Search for the cell housing the specified text and yield its (x, y) center coordinate. 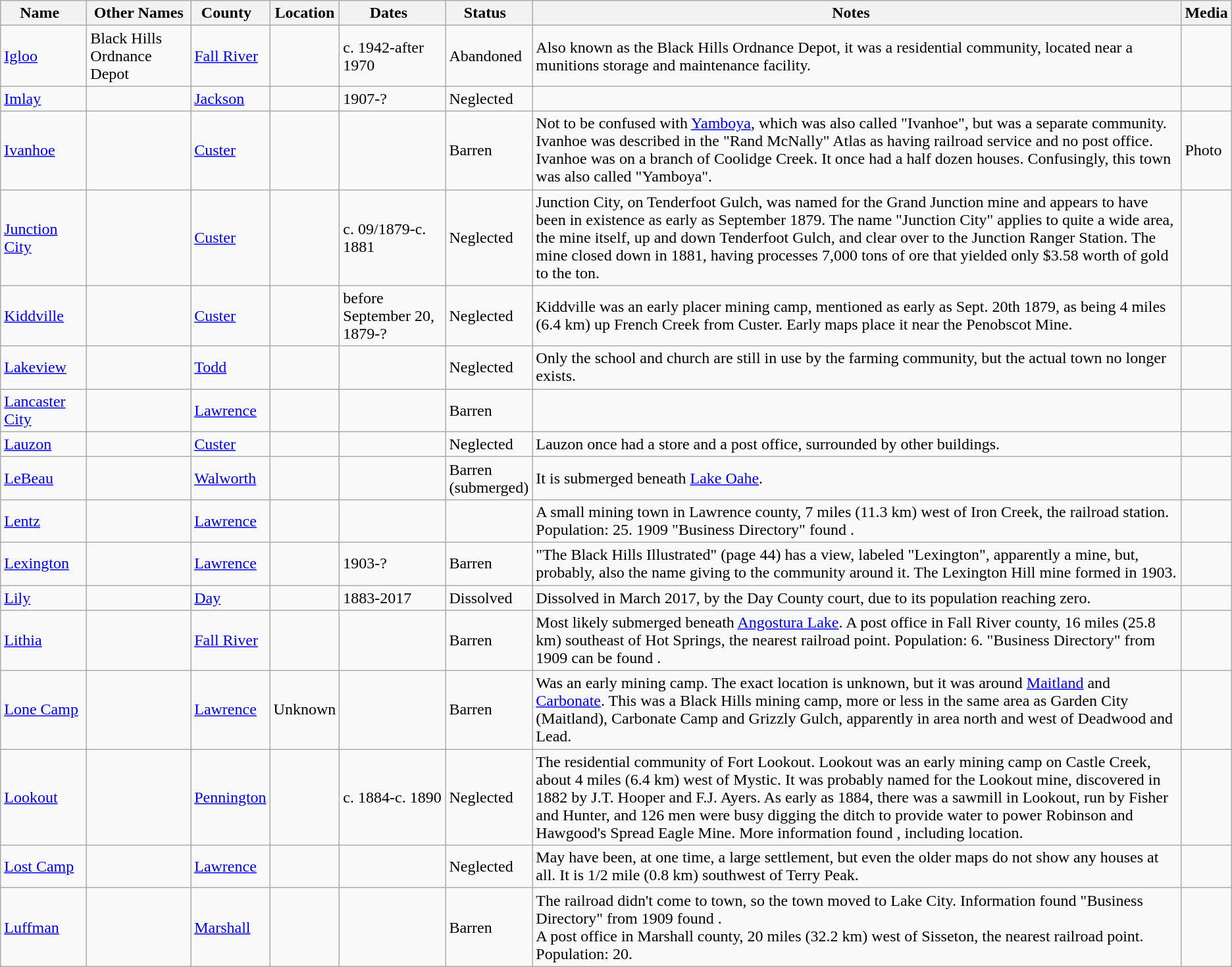
Todd (230, 367)
1903-? (392, 563)
Lauzon once had a store and a post office, surrounded by other buildings. (857, 444)
Kiddville (43, 316)
Day (230, 598)
1907-? (392, 99)
Unknown (305, 710)
Walworth (230, 478)
Abandoned (489, 56)
Lakeview (43, 367)
Dissolved (489, 598)
Lentz (43, 521)
A small mining town in Lawrence county, 7 miles (11.3 km) west of Iron Creek, the railroad station. Population: 25. 1909 "Business Directory" found . (857, 521)
Lithia (43, 641)
Dissolved in March 2017, by the Day County court, due to its population reaching zero. (857, 598)
Dates (392, 13)
Notes (857, 13)
before September 20, 1879-? (392, 316)
Marshall (230, 928)
Junction City (43, 237)
Location (305, 13)
Igloo (43, 56)
1883-2017 (392, 598)
c. 1942-after 1970 (392, 56)
Status (489, 13)
Lexington (43, 563)
Media (1206, 13)
Luffman (43, 928)
Only the school and church are still in use by the farming community, but the actual town no longer exists. (857, 367)
c. 09/1879-c. 1881 (392, 237)
Ivanhoe (43, 150)
Lone Camp (43, 710)
Photo (1206, 150)
Jackson (230, 99)
Lost Camp (43, 867)
c. 1884-c. 1890 (392, 797)
Other Names (139, 13)
Pennington (230, 797)
LeBeau (43, 478)
Lancaster City (43, 410)
Name (43, 13)
Lauzon (43, 444)
Lookout (43, 797)
County (230, 13)
It is submerged beneath Lake Oahe. (857, 478)
Barren (submerged) (489, 478)
Also known as the Black Hills Ordnance Depot, it was a residential community, located near a munitions storage and maintenance facility. (857, 56)
Black Hills Ordnance Depot (139, 56)
Lily (43, 598)
Imlay (43, 99)
